Identify which cell holds the provided text, then report its (x, y) central coordinate. 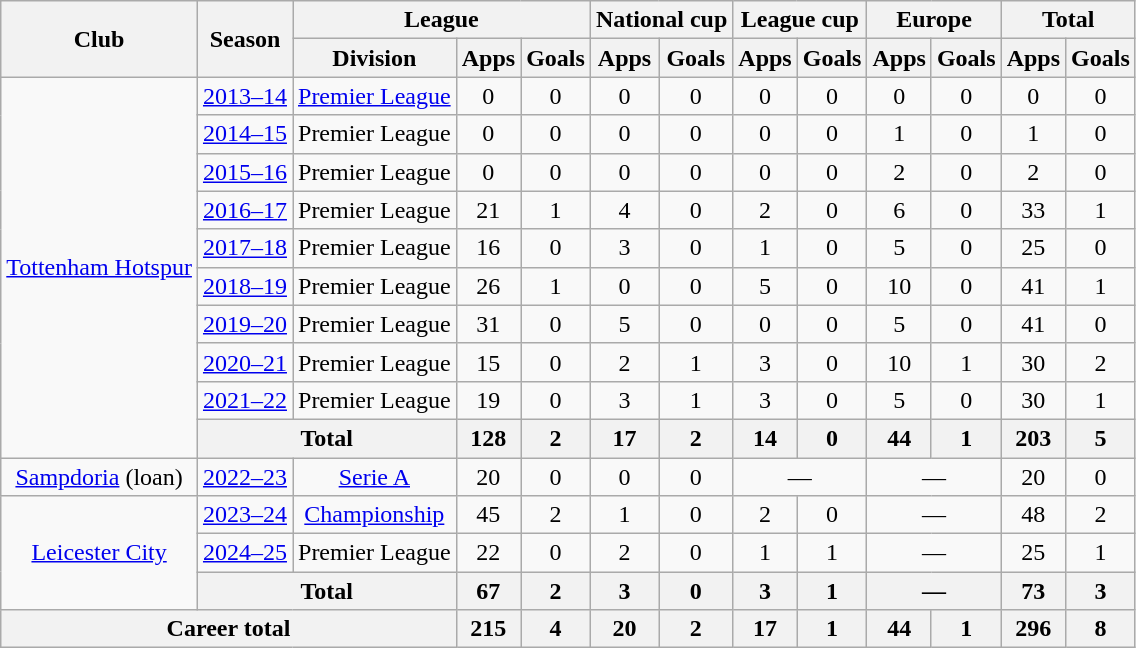
2017–18 (244, 248)
48 (1033, 515)
National cup (661, 20)
League (441, 20)
Tottenham Hotspur (100, 268)
33 (1033, 210)
2018–19 (244, 286)
2016–17 (244, 210)
16 (488, 248)
Sampdoria (loan) (100, 477)
Leicester City (100, 553)
31 (488, 324)
League cup (800, 20)
6 (899, 210)
2019–20 (244, 324)
2013–14 (244, 96)
Serie A (374, 477)
73 (1033, 591)
215 (488, 629)
22 (488, 553)
14 (765, 438)
19 (488, 400)
2015–16 (244, 172)
2022–23 (244, 477)
Division (374, 58)
128 (488, 438)
Season (244, 39)
Europe (934, 20)
15 (488, 362)
Career total (228, 629)
296 (1033, 629)
8 (1101, 629)
203 (1033, 438)
Championship (374, 515)
45 (488, 515)
Club (100, 39)
2020–21 (244, 362)
67 (488, 591)
2023–24 (244, 515)
2014–15 (244, 134)
21 (488, 210)
2024–25 (244, 553)
26 (488, 286)
2021–22 (244, 400)
